Detect which cell encompasses the target text, then output its [x, y] center coordinate. 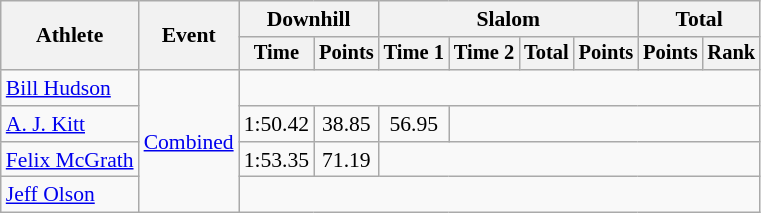
Event [189, 36]
1:53.35 [276, 160]
1:50.42 [276, 124]
Athlete [70, 36]
Time 1 [414, 54]
71.19 [346, 160]
38.85 [346, 124]
A. J. Kitt [70, 124]
Rank [731, 54]
Downhill [309, 19]
Slalom [509, 19]
Time [276, 54]
Time 2 [484, 54]
Jeff Olson [70, 195]
Felix McGrath [70, 160]
Combined [189, 141]
Bill Hudson [70, 88]
56.95 [414, 124]
